Scan for the cell matching the given text and deliver its (x, y) coordinate at center. 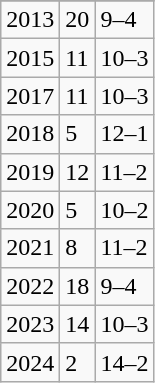
14 (78, 324)
2020 (30, 210)
2018 (30, 134)
2013 (30, 20)
2017 (30, 96)
2019 (30, 172)
10–2 (124, 210)
20 (78, 20)
8 (78, 248)
2015 (30, 58)
2021 (30, 248)
2 (78, 362)
2022 (30, 286)
14–2 (124, 362)
12 (78, 172)
2024 (30, 362)
12–1 (124, 134)
18 (78, 286)
2023 (30, 324)
